Find where the given text appears and provide that cell's center as (X, Y) coordinate. 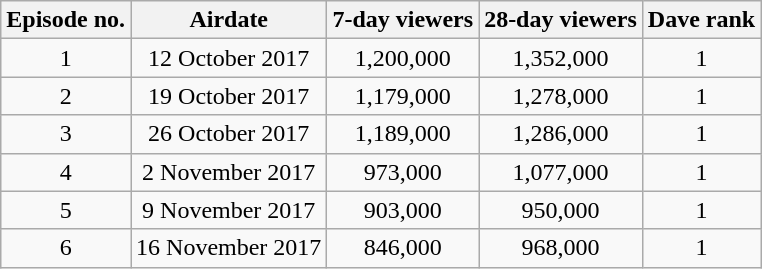
19 October 2017 (229, 96)
1,352,000 (561, 58)
Episode no. (66, 20)
16 November 2017 (229, 248)
1,200,000 (403, 58)
903,000 (403, 210)
1,077,000 (561, 172)
12 October 2017 (229, 58)
968,000 (561, 248)
973,000 (403, 172)
2 (66, 96)
4 (66, 172)
1,278,000 (561, 96)
28-day viewers (561, 20)
1,286,000 (561, 134)
6 (66, 248)
Dave rank (701, 20)
3 (66, 134)
9 November 2017 (229, 210)
5 (66, 210)
Airdate (229, 20)
1,189,000 (403, 134)
7-day viewers (403, 20)
26 October 2017 (229, 134)
1,179,000 (403, 96)
950,000 (561, 210)
2 November 2017 (229, 172)
846,000 (403, 248)
